Provide the [X, Y] coordinate of the cell's center where the given text is located.  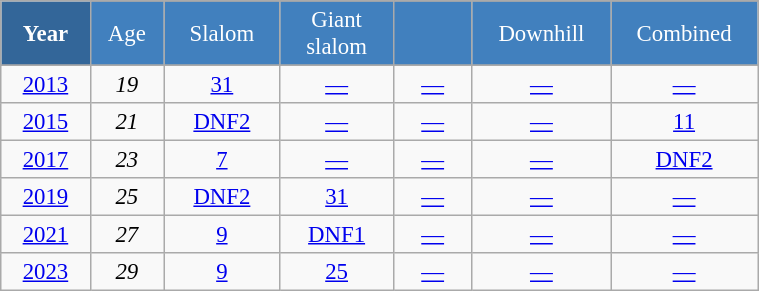
19 [126, 85]
2015 [46, 122]
2021 [46, 235]
27 [126, 235]
25 [126, 197]
Year [46, 34]
Giantslalom [336, 34]
2017 [46, 160]
Age [126, 34]
Slalom [222, 34]
21 [126, 122]
Downhill [541, 34]
9 [222, 235]
11 [684, 122]
2013 [46, 85]
2019 [46, 197]
7 [222, 160]
Combined [684, 34]
DNF1 [336, 235]
23 [126, 160]
